For the text-containing cell, return its midpoint in [x, y] coordinate format. 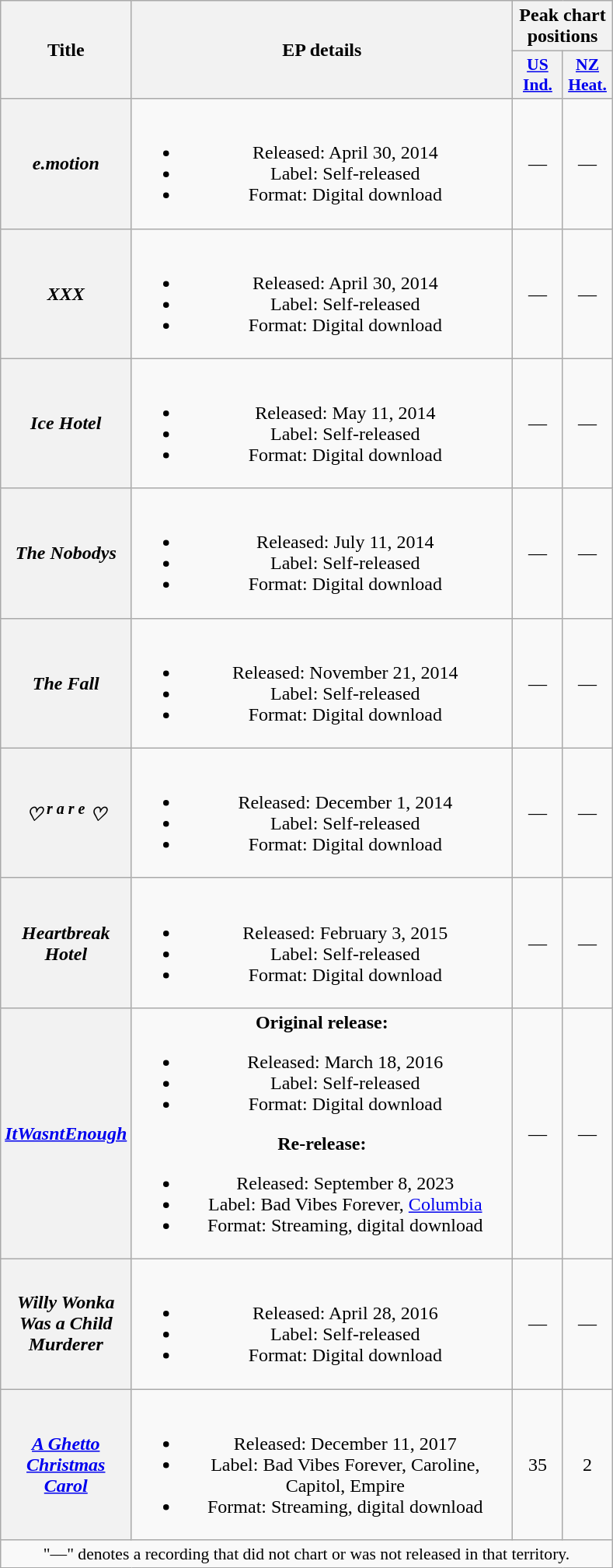
A Ghetto Christmas Carol [66, 1464]
EP details [322, 50]
Released: December 11, 2017Label: Bad Vibes Forever, Caroline, Capitol, EmpireFormat: Streaming, digital download [322, 1464]
Released: July 11, 2014Label: Self-releasedFormat: Digital download [322, 554]
ItWasntEnough [66, 1133]
Released: April 28, 2016Label: Self-releasedFormat: Digital download [322, 1323]
NZHeat. [587, 75]
Released: December 1, 2014Label: Self-releasedFormat: Digital download [322, 813]
Peak chart positions [562, 26]
Released: November 21, 2014Label: Self-releasedFormat: Digital download [322, 683]
"—" denotes a recording that did not chart or was not released in that territory. [306, 1554]
USInd. [538, 75]
2 [587, 1464]
Ice Hotel [66, 423]
Willy Wonka Was a Child Murderer [66, 1323]
Heartbreak Hotel [66, 942]
Released: February 3, 2015Label: Self-releasedFormat: Digital download [322, 942]
XXX [66, 294]
♡ r a r e ♡ [66, 813]
The Fall [66, 683]
The Nobodys [66, 554]
Title [66, 50]
e.motion [66, 163]
Released: May 11, 2014Label: Self-releasedFormat: Digital download [322, 423]
35 [538, 1464]
